Identify which cell holds the provided text, then report its [x, y] central coordinate. 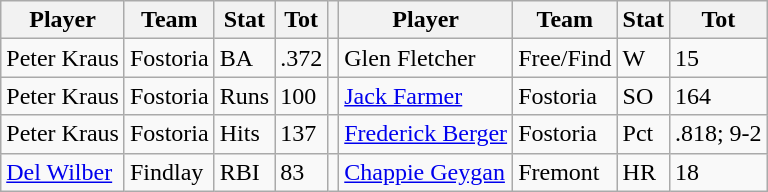
.818; 9-2 [718, 134]
SO [643, 96]
Chappie Geygan [426, 172]
83 [302, 172]
Del Wilber [63, 172]
Pct [643, 134]
Fremont [565, 172]
RBI [244, 172]
15 [718, 58]
100 [302, 96]
164 [718, 96]
BA [244, 58]
Hits [244, 134]
Free/Find [565, 58]
W [643, 58]
Runs [244, 96]
137 [302, 134]
HR [643, 172]
Jack Farmer [426, 96]
Glen Fletcher [426, 58]
.372 [302, 58]
18 [718, 172]
Findlay [169, 172]
Frederick Berger [426, 134]
